Pinpoint the cell where the given text exists, returning its [X, Y] midpoint coordinate. 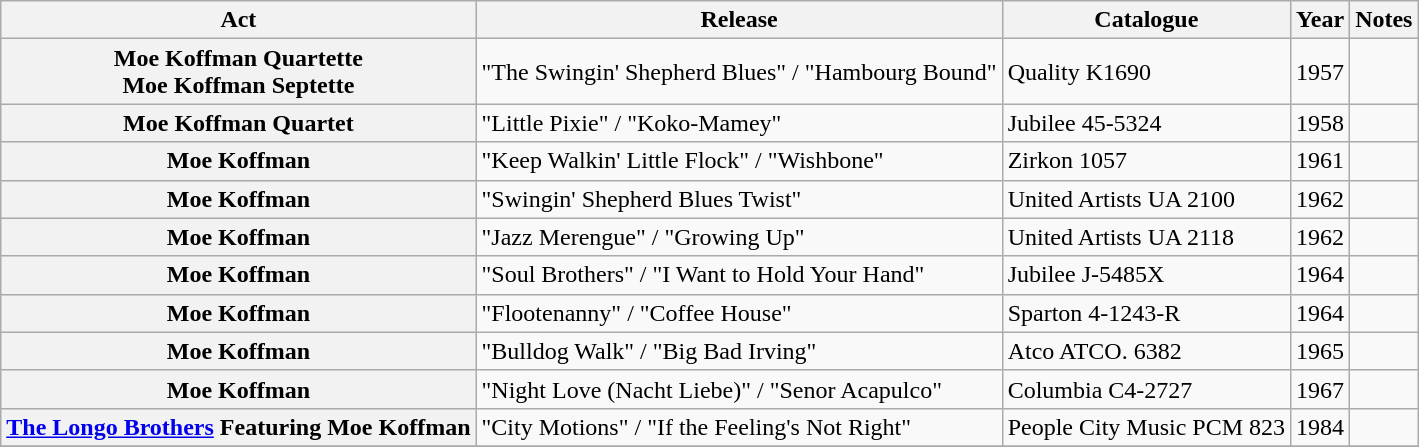
Moe Koffman Quartette Moe Koffman Septette [238, 72]
"Jazz Merengue" / "Growing Up" [739, 237]
Notes [1384, 20]
Sparton 4-1243-R [1146, 313]
"Swingin' Shepherd Blues Twist" [739, 199]
Catalogue [1146, 20]
"City Motions" / "If the Feeling's Not Right" [739, 427]
The Longo Brothers Featuring Moe Koffman [238, 427]
Jubilee J-5485X [1146, 275]
Moe Koffman Quartet [238, 123]
Zirkon 1057 [1146, 161]
1957 [1320, 72]
1961 [1320, 161]
"Night Love (Nacht Liebe)" / "Senor Acapulco" [739, 389]
Year [1320, 20]
1965 [1320, 351]
"The Swingin' Shepherd Blues" / "Hambourg Bound" [739, 72]
"Bulldog Walk" / "Big Bad Irving" [739, 351]
People City Music PCM 823 [1146, 427]
"Keep Walkin' Little Flock" / "Wishbone" [739, 161]
1984 [1320, 427]
"Flootenanny" / "Coffee House" [739, 313]
"Soul Brothers" / "I Want to Hold Your Hand" [739, 275]
1967 [1320, 389]
United Artists UA 2100 [1146, 199]
United Artists UA 2118 [1146, 237]
Quality K1690 [1146, 72]
Act [238, 20]
1958 [1320, 123]
"Little Pixie" / "Koko-Mamey" [739, 123]
Columbia C4-2727 [1146, 389]
Jubilee 45-5324 [1146, 123]
Atco ATCO. 6382 [1146, 351]
Release [739, 20]
